Find where the given text appears and provide that cell's center as [X, Y] coordinate. 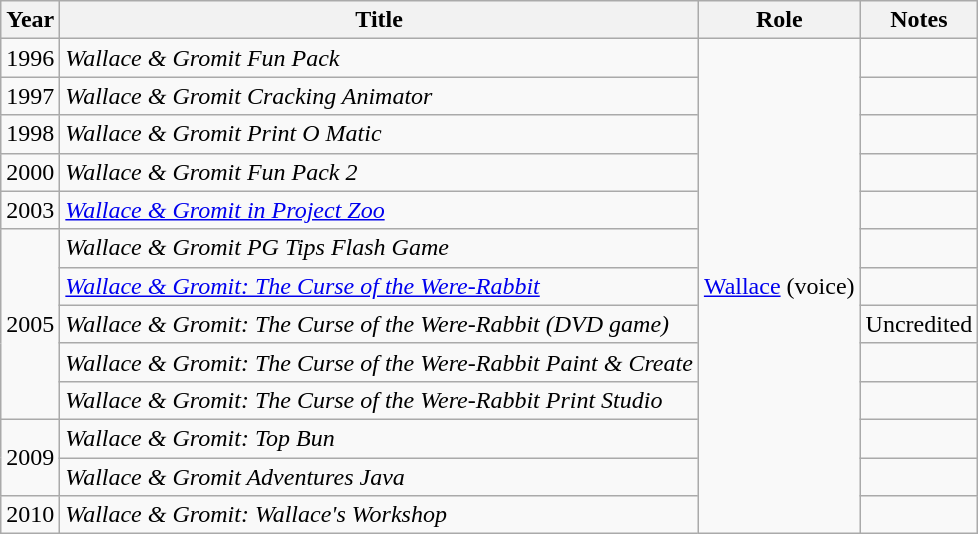
Wallace (voice) [779, 286]
1996 [30, 58]
Year [30, 20]
Wallace & Gromit Cracking Animator [380, 96]
Role [779, 20]
Wallace & Gromit: The Curse of the Were-Rabbit (DVD game) [380, 324]
Wallace & Gromit: The Curse of the Were-Rabbit Paint & Create [380, 362]
Wallace & Gromit Adventures Java [380, 477]
Wallace & Gromit Print O Matic [380, 134]
2010 [30, 515]
Wallace & Gromit: The Curse of the Were-Rabbit [380, 286]
Wallace & Gromit Fun Pack [380, 58]
Uncredited [919, 324]
1998 [30, 134]
Notes [919, 20]
Wallace & Gromit: Wallace's Workshop [380, 515]
Wallace & Gromit PG Tips Flash Game [380, 248]
2005 [30, 324]
2009 [30, 457]
Wallace & Gromit Fun Pack 2 [380, 172]
Title [380, 20]
2003 [30, 210]
Wallace & Gromit in Project Zoo [380, 210]
2000 [30, 172]
Wallace & Gromit: The Curse of the Were-Rabbit Print Studio [380, 400]
Wallace & Gromit: Top Bun [380, 438]
1997 [30, 96]
